Return the [X, Y] coordinate for the center point of the cell that contains the specified text.  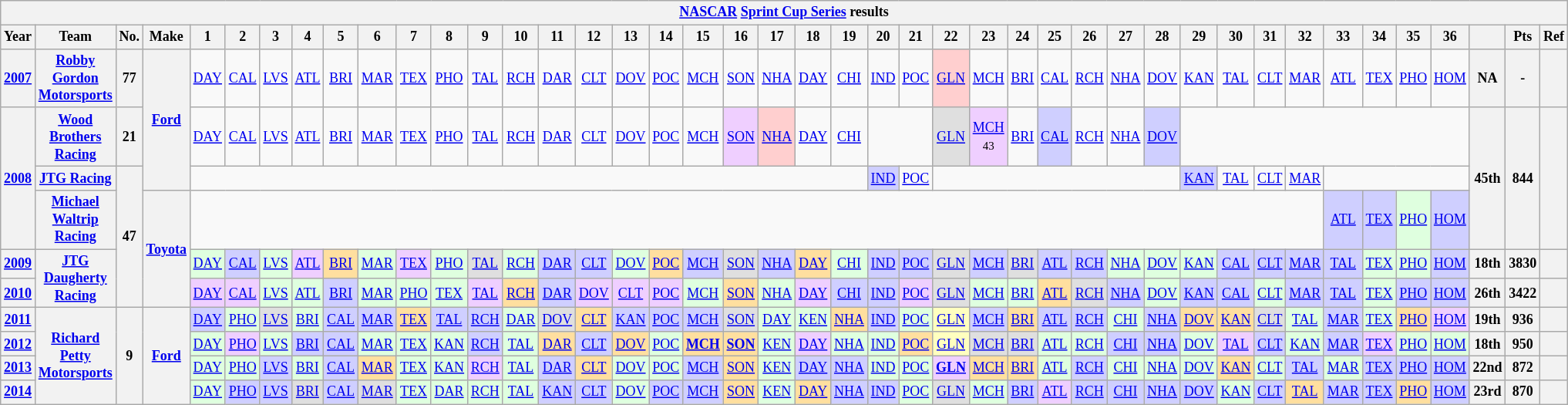
32 [1305, 37]
20 [883, 37]
936 [1523, 319]
2009 [19, 264]
31 [1270, 37]
34 [1379, 37]
4 [308, 37]
2007 [19, 78]
Wood Brothers Racing [76, 137]
22 [951, 37]
2011 [19, 319]
Michael Waltrip Racing [76, 220]
5 [341, 37]
- [1523, 78]
35 [1414, 37]
45th [1488, 178]
Pts [1523, 37]
26 [1089, 37]
19 [850, 37]
11 [557, 37]
12 [594, 37]
24 [1022, 37]
2008 [19, 178]
872 [1523, 367]
33 [1343, 37]
6 [377, 37]
3 [276, 37]
1 [207, 37]
Team [76, 37]
MCH43 [988, 137]
NASCAR Sprint Cup Series results [785, 12]
844 [1523, 178]
JTG Racing [76, 177]
25 [1055, 37]
17 [777, 37]
Year [19, 37]
3422 [1523, 293]
27 [1126, 37]
JTG Daugherty Racing [76, 278]
870 [1523, 392]
3830 [1523, 264]
19th [1488, 319]
29 [1199, 37]
Toyota [167, 249]
950 [1523, 344]
23rd [1488, 392]
Richard Petty Motorsports [76, 356]
7 [413, 37]
8 [449, 37]
22nd [1488, 367]
Robby Gordon Motorsports [76, 78]
Make [167, 37]
2 [242, 37]
30 [1236, 37]
26th [1488, 293]
No. [130, 37]
16 [741, 37]
14 [666, 37]
77 [130, 78]
10 [521, 37]
Ref [1554, 37]
28 [1163, 37]
2013 [19, 367]
23 [988, 37]
13 [631, 37]
18 [813, 37]
2012 [19, 344]
2010 [19, 293]
2014 [19, 392]
36 [1451, 37]
NA [1488, 78]
47 [130, 237]
15 [703, 37]
